Provide the [X, Y] coordinate of the cell's center where the given text is located.  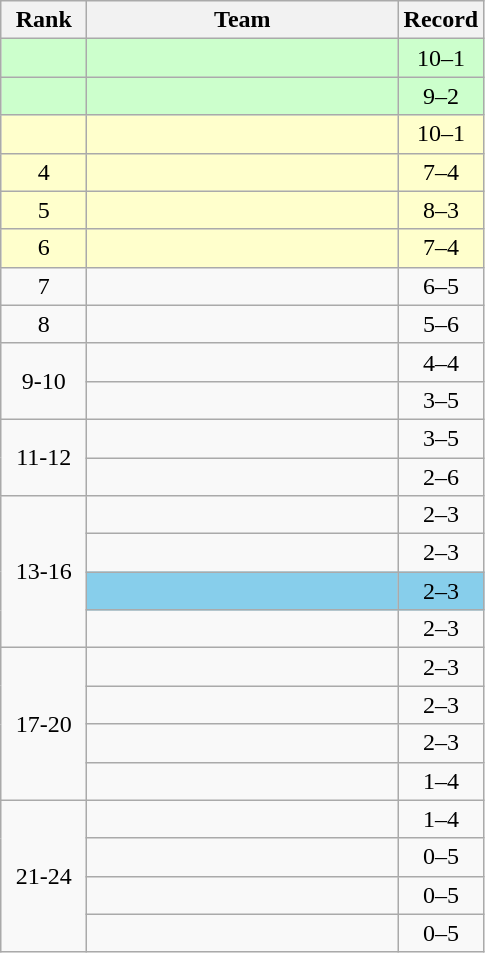
5–6 [441, 324]
11-12 [44, 457]
8–3 [441, 210]
Rank [44, 20]
17-20 [44, 724]
9–2 [441, 96]
2–6 [441, 477]
5 [44, 210]
7 [44, 286]
Team [242, 20]
13-16 [44, 572]
9-10 [44, 381]
8 [44, 324]
6 [44, 248]
4 [44, 172]
21-24 [44, 876]
6–5 [441, 286]
4–4 [441, 362]
Record [441, 20]
